Extract the [X, Y] coordinate from the center of the cell holding the provided text.  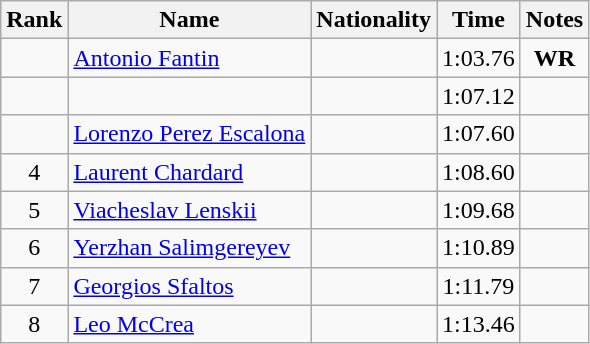
1:03.76 [479, 58]
Rank [34, 20]
8 [34, 324]
7 [34, 286]
Time [479, 20]
1:11.79 [479, 286]
WR [554, 58]
Name [190, 20]
Lorenzo Perez Escalona [190, 134]
4 [34, 172]
Viacheslav Lenskii [190, 210]
1:13.46 [479, 324]
Nationality [374, 20]
Leo McCrea [190, 324]
1:07.60 [479, 134]
Yerzhan Salimgereyev [190, 248]
Laurent Chardard [190, 172]
6 [34, 248]
Antonio Fantin [190, 58]
1:09.68 [479, 210]
Notes [554, 20]
5 [34, 210]
1:07.12 [479, 96]
Georgios Sfaltos [190, 286]
1:08.60 [479, 172]
1:10.89 [479, 248]
